Provide the (X, Y) coordinate of the cell's center where the given text is located.  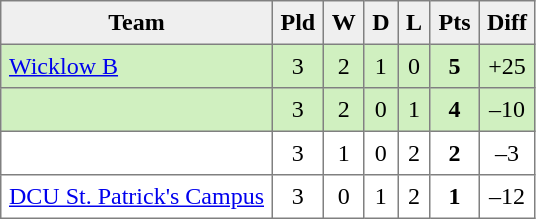
–12 (507, 197)
+25 (507, 66)
W (343, 23)
–10 (507, 110)
L (414, 23)
Wicklow B (137, 66)
–3 (507, 153)
Team (137, 23)
4 (454, 110)
Pts (454, 23)
5 (454, 66)
DCU St. Patrick's Campus (137, 197)
Diff (507, 23)
D (381, 23)
Pld (298, 23)
